Search for the cell housing the specified text and yield its (X, Y) center coordinate. 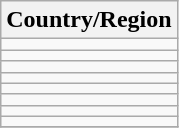
Country/Region (89, 20)
